Determine the [X, Y] coordinate at the center of the cell enclosing the given text.  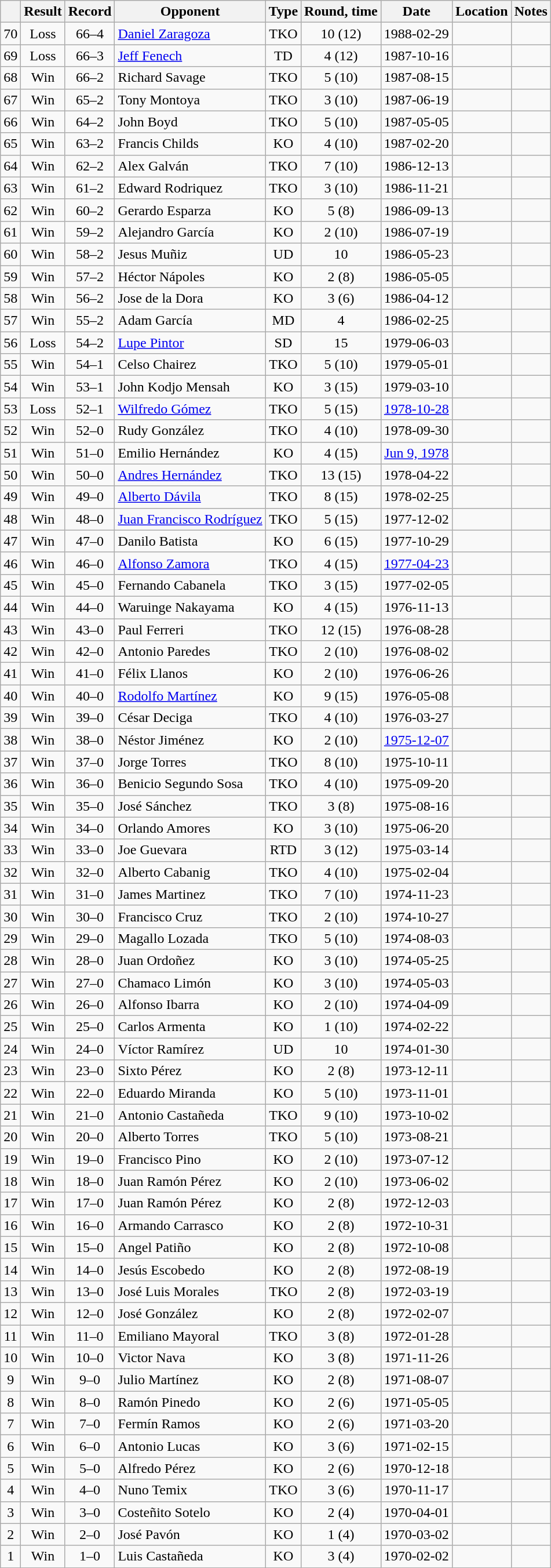
7 [10, 1424]
41 [10, 674]
1971-03-20 [416, 1424]
Date [416, 12]
1 (10) [341, 1027]
8–0 [90, 1402]
1974-02-22 [416, 1027]
1975-03-14 [416, 850]
1974-05-03 [416, 983]
1974-10-27 [416, 916]
1987-05-05 [416, 122]
Francisco Pino [190, 1159]
John Kodjo Mensah [190, 387]
1986-02-25 [416, 321]
12 [10, 1313]
30–0 [90, 916]
17 [10, 1203]
66–4 [90, 34]
21 [10, 1115]
66 [10, 122]
36 [10, 784]
2 (4) [341, 1512]
1986-04-12 [416, 299]
Julio Martínez [190, 1380]
46 [10, 563]
1973-08-21 [416, 1137]
Jesus Muñiz [190, 254]
José González [190, 1313]
Danilo Batista [190, 541]
61 [10, 232]
1972-02-07 [416, 1313]
Lupe Pintor [190, 343]
1973-11-01 [416, 1093]
Celso Chairez [190, 365]
45 [10, 585]
32 [10, 872]
3 [10, 1512]
Carlos Armenta [190, 1027]
Joe Guevara [190, 850]
1986-05-05 [416, 277]
Francis Childs [190, 144]
14–0 [90, 1269]
1987-02-20 [416, 144]
1987-06-19 [416, 100]
43–0 [90, 629]
Daniel Zaragoza [190, 34]
60–2 [90, 210]
1971-08-07 [416, 1380]
28 [10, 960]
54–1 [90, 365]
33 [10, 850]
James Martinez [190, 894]
8 [10, 1402]
1972-10-31 [416, 1225]
38 [10, 740]
Francisco Cruz [190, 916]
39–0 [90, 718]
35 [10, 806]
53–1 [90, 387]
Benicio Segundo Sosa [190, 784]
22 [10, 1093]
Jun 9, 1978 [416, 453]
Fernando Cabanela [190, 585]
Costeñito Sotelo [190, 1512]
8 (10) [341, 762]
52 [10, 431]
20–0 [90, 1137]
Type [283, 12]
Nuno Temix [190, 1490]
5 (8) [341, 210]
Sixto Pérez [190, 1071]
Héctor Nápoles [190, 277]
1973-07-12 [416, 1159]
58 [10, 299]
2 [10, 1534]
1975-09-20 [416, 784]
1970-04-01 [416, 1512]
42–0 [90, 652]
9 [10, 1380]
Location [481, 12]
68 [10, 78]
1979-06-03 [416, 343]
19–0 [90, 1159]
16 [10, 1225]
Opponent [190, 12]
24–0 [90, 1049]
65 [10, 144]
54 [10, 387]
27–0 [90, 983]
12 (15) [341, 629]
6 (15) [341, 541]
1986-09-13 [416, 210]
4 (12) [341, 56]
1973-06-02 [416, 1181]
1978-02-25 [416, 497]
MD [283, 321]
5 [10, 1468]
28–0 [90, 960]
Víctor Ramírez [190, 1049]
Antonio Castañeda [190, 1115]
Waruinge Nakayama [190, 607]
Adam García [190, 321]
1974-01-30 [416, 1049]
48 [10, 519]
3 (4) [341, 1556]
1986-11-21 [416, 188]
56 [10, 343]
62–2 [90, 166]
Magallo Lozada [190, 938]
1975-12-07 [416, 740]
13 (15) [341, 475]
44–0 [90, 607]
61–2 [90, 188]
13–0 [90, 1291]
58–2 [90, 254]
Alberto Torres [190, 1137]
40–0 [90, 696]
1986-12-13 [416, 166]
Round, time [341, 12]
John Boyd [190, 122]
1976-03-27 [416, 718]
49–0 [90, 497]
49 [10, 497]
11 [10, 1335]
36–0 [90, 784]
33–0 [90, 850]
9–0 [90, 1380]
55–2 [90, 321]
38–0 [90, 740]
50–0 [90, 475]
12–0 [90, 1313]
1975-08-16 [416, 806]
José Pavón [190, 1534]
62 [10, 210]
1976-08-28 [416, 629]
69 [10, 56]
64 [10, 166]
6–0 [90, 1446]
19 [10, 1159]
Alfonso Zamora [190, 563]
18–0 [90, 1181]
25–0 [90, 1027]
Emilio Hernández [190, 453]
17–0 [90, 1203]
Wilfredo Gómez [190, 409]
24 [10, 1049]
66–3 [90, 56]
1977-02-05 [416, 585]
1978-10-28 [416, 409]
31–0 [90, 894]
39 [10, 718]
1976-11-13 [416, 607]
52–1 [90, 409]
RTD [283, 850]
25 [10, 1027]
23 [10, 1071]
47 [10, 541]
Néstor Jiménez [190, 740]
1987-10-16 [416, 56]
Notes [531, 12]
Alfredo Pérez [190, 1468]
1977-12-02 [416, 519]
1971-05-05 [416, 1402]
1986-05-23 [416, 254]
1 [10, 1556]
1979-03-10 [416, 387]
55 [10, 365]
Alejandro García [190, 232]
1974-11-23 [416, 894]
Ramón Pinedo [190, 1402]
1974-05-25 [416, 960]
1979-05-01 [416, 365]
1976-06-26 [416, 674]
70 [10, 34]
34 [10, 828]
1970-03-02 [416, 1534]
46–0 [90, 563]
42 [10, 652]
Jesús Escobedo [190, 1269]
35–0 [90, 806]
59 [10, 277]
César Deciga [190, 718]
1971-11-26 [416, 1358]
60 [10, 254]
1974-08-03 [416, 938]
1972-01-28 [416, 1335]
Juan Francisco Rodríguez [190, 519]
14 [10, 1269]
32–0 [90, 872]
Luis Castañeda [190, 1556]
10–0 [90, 1358]
1970-12-18 [416, 1468]
1977-10-29 [416, 541]
SD [283, 343]
1978-04-22 [416, 475]
21–0 [90, 1115]
Andres Hernández [190, 475]
Alberto Cabanig [190, 872]
1974-04-09 [416, 1005]
63–2 [90, 144]
Jose de la Dora [190, 299]
1–0 [90, 1556]
37–0 [90, 762]
26 [10, 1005]
Gerardo Esparza [190, 210]
1970-11-17 [416, 1490]
64–2 [90, 122]
1978-09-30 [416, 431]
1 (4) [341, 1534]
31 [10, 894]
59–2 [90, 232]
Félix Llanos [190, 674]
2–0 [90, 1534]
54–2 [90, 343]
53 [10, 409]
27 [10, 983]
1972-12-03 [416, 1203]
23–0 [90, 1071]
16–0 [90, 1225]
63 [10, 188]
Record [90, 12]
Jorge Torres [190, 762]
1972-10-08 [416, 1247]
TD [283, 56]
Fermín Ramos [190, 1424]
1988-02-29 [416, 34]
Tony Montoya [190, 100]
29 [10, 938]
Angel Patiño [190, 1247]
9 (15) [341, 696]
José Sánchez [190, 806]
8 (15) [341, 497]
Edward Rodriquez [190, 188]
Rudy González [190, 431]
9 (10) [341, 1115]
15–0 [90, 1247]
1972-08-19 [416, 1269]
Rodolfo Martínez [190, 696]
18 [10, 1181]
43 [10, 629]
41–0 [90, 674]
1976-08-02 [416, 652]
6 [10, 1446]
1975-10-11 [416, 762]
37 [10, 762]
Chamaco Limón [190, 983]
1977-04-23 [416, 563]
51 [10, 453]
1975-06-20 [416, 828]
Orlando Amores [190, 828]
13 [10, 1291]
57–2 [90, 277]
29–0 [90, 938]
44 [10, 607]
65–2 [90, 100]
10 (12) [341, 34]
Antonio Lucas [190, 1446]
Result [43, 12]
20 [10, 1137]
Alberto Dávila [190, 497]
56–2 [90, 299]
Richard Savage [190, 78]
1975-02-04 [416, 872]
57 [10, 321]
1972-03-19 [416, 1291]
1986-07-19 [416, 232]
José Luis Morales [190, 1291]
1973-12-11 [416, 1071]
Eduardo Miranda [190, 1093]
3–0 [90, 1512]
Paul Ferreri [190, 629]
1971-02-15 [416, 1446]
22–0 [90, 1093]
66–2 [90, 78]
45–0 [90, 585]
Emiliano Mayoral [190, 1335]
47–0 [90, 541]
40 [10, 696]
Antonio Paredes [190, 652]
Armando Carrasco [190, 1225]
5–0 [90, 1468]
Victor Nava [190, 1358]
50 [10, 475]
Juan Ordoñez [190, 960]
26–0 [90, 1005]
1987-08-15 [416, 78]
1970-02-02 [416, 1556]
Jeff Fenech [190, 56]
52–0 [90, 431]
11–0 [90, 1335]
34–0 [90, 828]
Alfonso Ibarra [190, 1005]
3 (12) [341, 850]
67 [10, 100]
51–0 [90, 453]
7–0 [90, 1424]
Alex Galván [190, 166]
30 [10, 916]
1973-10-02 [416, 1115]
1976-05-08 [416, 696]
4–0 [90, 1490]
48–0 [90, 519]
